Provide the [x, y] coordinate of the cell's center where the given text is located.  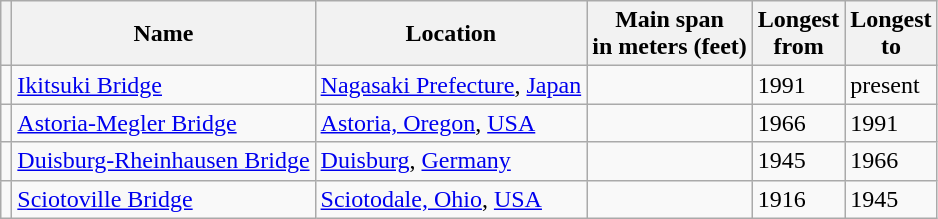
Main span in meters (feet) [670, 34]
Longest to [891, 34]
Nagasaki Prefecture, Japan [451, 85]
Astoria-Megler Bridge [164, 123]
Sciotoville Bridge [164, 199]
Longest from [798, 34]
Duisburg-Rheinhausen Bridge [164, 161]
Sciotodale, Ohio, USA [451, 199]
Ikitsuki Bridge [164, 85]
Name [164, 34]
present [891, 85]
Duisburg, Germany [451, 161]
Location [451, 34]
1916 [798, 199]
Astoria, Oregon, USA [451, 123]
